Provide the (x, y) coordinate of the cell's center where the given text is located.  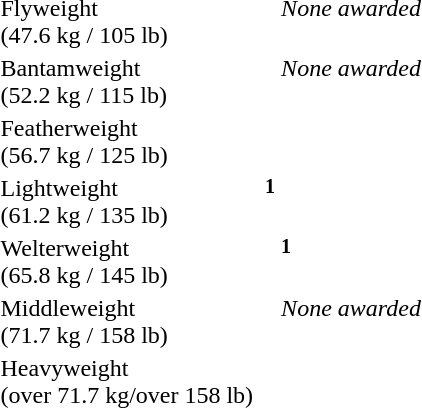
1 (270, 202)
